Output the (X, Y) coordinate of the center of the cell containing the given text.  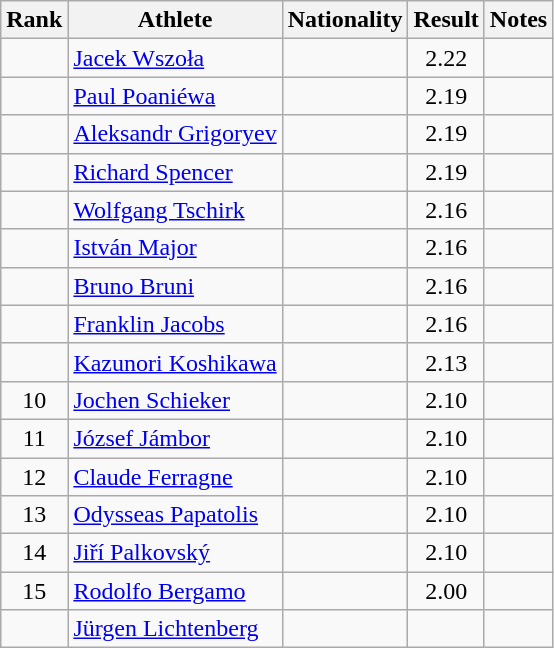
14 (34, 553)
Jiří Palkovský (175, 553)
2.13 (446, 362)
Notes (518, 20)
10 (34, 400)
Paul Poaniéwa (175, 96)
Richard Spencer (175, 172)
Claude Ferragne (175, 477)
Nationality (345, 20)
2.00 (446, 591)
Result (446, 20)
Bruno Bruni (175, 286)
Odysseas Papatolis (175, 515)
Rodolfo Bergamo (175, 591)
15 (34, 591)
Franklin Jacobs (175, 324)
Athlete (175, 20)
Jürgen Lichtenberg (175, 629)
Kazunori Koshikawa (175, 362)
Jochen Schieker (175, 400)
József Jámbor (175, 438)
13 (34, 515)
István Major (175, 248)
Aleksandr Grigoryev (175, 134)
2.22 (446, 58)
Rank (34, 20)
12 (34, 477)
11 (34, 438)
Wolfgang Tschirk (175, 210)
Jacek Wszoła (175, 58)
